Output the [x, y] coordinate of the center of the cell containing the given text.  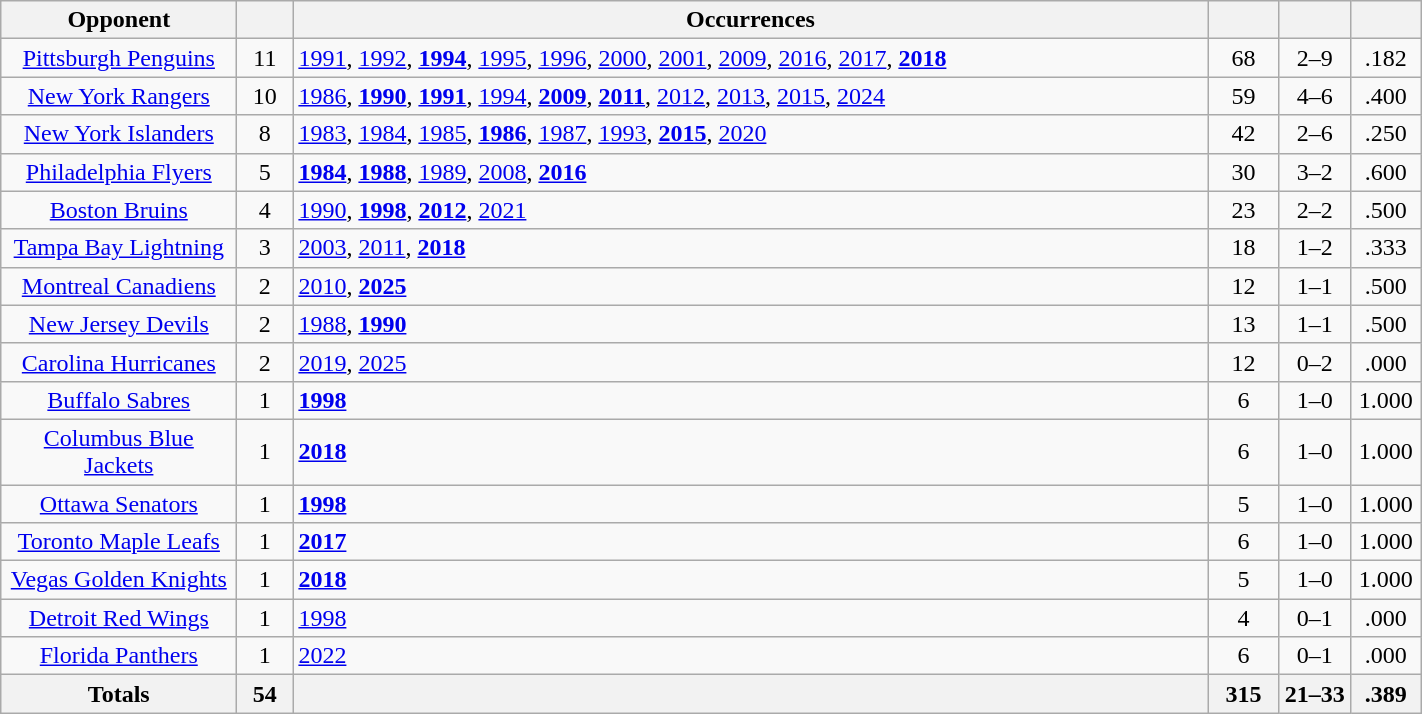
11 [265, 58]
Vegas Golden Knights [119, 580]
Ottawa Senators [119, 503]
30 [1244, 172]
Philadelphia Flyers [119, 172]
Tampa Bay Lightning [119, 248]
.600 [1386, 172]
Florida Panthers [119, 656]
2022 [750, 656]
1984, 1988, 1989, 2008, 2016 [750, 172]
2–9 [1314, 58]
23 [1244, 210]
New York Rangers [119, 96]
.250 [1386, 134]
1–2 [1314, 248]
Carolina Hurricanes [119, 362]
8 [265, 134]
2017 [750, 542]
315 [1244, 694]
Toronto Maple Leafs [119, 542]
1988, 1990 [750, 324]
.182 [1386, 58]
1983, 1984, 1985, 1986, 1987, 1993, 2015, 2020 [750, 134]
Buffalo Sabres [119, 400]
18 [1244, 248]
68 [1244, 58]
Columbus Blue Jackets [119, 452]
2010, 2025 [750, 286]
.389 [1386, 694]
1990, 1998, 2012, 2021 [750, 210]
Boston Bruins [119, 210]
0–2 [1314, 362]
2019, 2025 [750, 362]
4–6 [1314, 96]
.333 [1386, 248]
Totals [119, 694]
2–6 [1314, 134]
3 [265, 248]
42 [1244, 134]
New York Islanders [119, 134]
59 [1244, 96]
1986, 1990, 1991, 1994, 2009, 2011, 2012, 2013, 2015, 2024 [750, 96]
21–33 [1314, 694]
.400 [1386, 96]
1991, 1992, 1994, 1995, 1996, 2000, 2001, 2009, 2016, 2017, 2018 [750, 58]
54 [265, 694]
2003, 2011, 2018 [750, 248]
Opponent [119, 20]
13 [1244, 324]
Montreal Canadiens [119, 286]
Occurrences [750, 20]
New Jersey Devils [119, 324]
2–2 [1314, 210]
Detroit Red Wings [119, 618]
10 [265, 96]
3–2 [1314, 172]
Pittsburgh Penguins [119, 58]
